Return the [x, y] coordinate for the center point of the cell that contains the specified text.  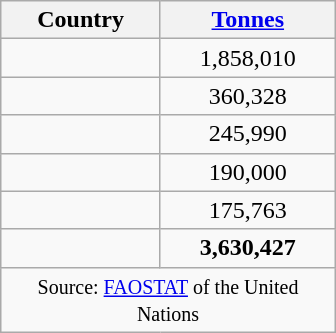
245,990 [248, 134]
Tonnes [248, 20]
Source: FAOSTAT of the United Nations [168, 300]
3,630,427 [248, 248]
190,000 [248, 172]
360,328 [248, 96]
175,763 [248, 210]
Country [81, 20]
1,858,010 [248, 58]
